Capture the cell that displays the provided text and extract its (x, y) central coordinate. 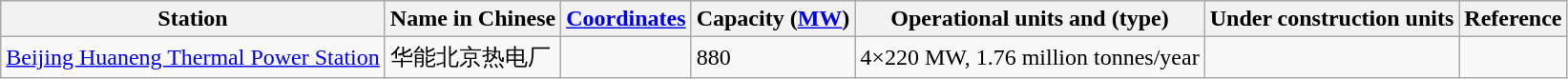
华能北京热电厂 (472, 57)
Station (193, 19)
Coordinates (626, 19)
Capacity (MW) (773, 19)
880 (773, 57)
Reference (1514, 19)
Name in Chinese (472, 19)
4×220 MW, 1.76 million tonnes/year (1030, 57)
Beijing Huaneng Thermal Power Station (193, 57)
Under construction units (1332, 19)
Operational units and (type) (1030, 19)
